Provide the [x, y] coordinate of the cell's center where the given text is located.  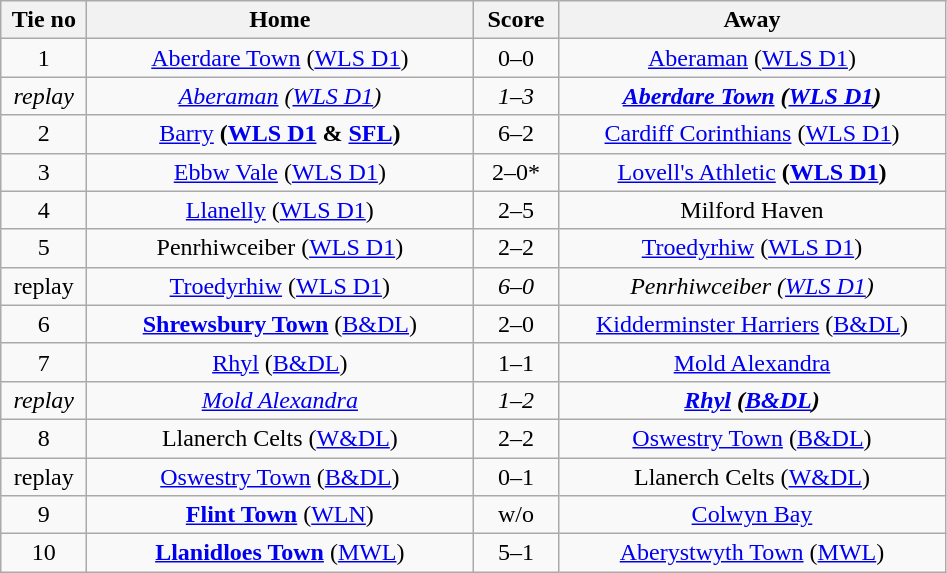
9 [44, 515]
7 [44, 362]
1–3 [516, 96]
1 [44, 58]
Kidderminster Harriers (B&DL) [752, 324]
4 [44, 210]
Ebbw Vale (WLS D1) [280, 172]
5–1 [516, 553]
6 [44, 324]
2 [44, 134]
Colwyn Bay [752, 515]
Home [280, 20]
Aberystwyth Town (MWL) [752, 553]
Lovell's Athletic (WLS D1) [752, 172]
0–1 [516, 477]
Score [516, 20]
1–1 [516, 362]
Cardiff Corinthians (WLS D1) [752, 134]
w/o [516, 515]
2–0 [516, 324]
10 [44, 553]
Tie no [44, 20]
5 [44, 248]
Barry (WLS D1 & SFL) [280, 134]
3 [44, 172]
Llanelly (WLS D1) [280, 210]
6–0 [516, 286]
6–2 [516, 134]
2–5 [516, 210]
Flint Town (WLN) [280, 515]
Away [752, 20]
0–0 [516, 58]
Milford Haven [752, 210]
Llanidloes Town (MWL) [280, 553]
Shrewsbury Town (B&DL) [280, 324]
2–0* [516, 172]
8 [44, 438]
1–2 [516, 400]
